Scan for the cell matching the given text and deliver its (x, y) coordinate at center. 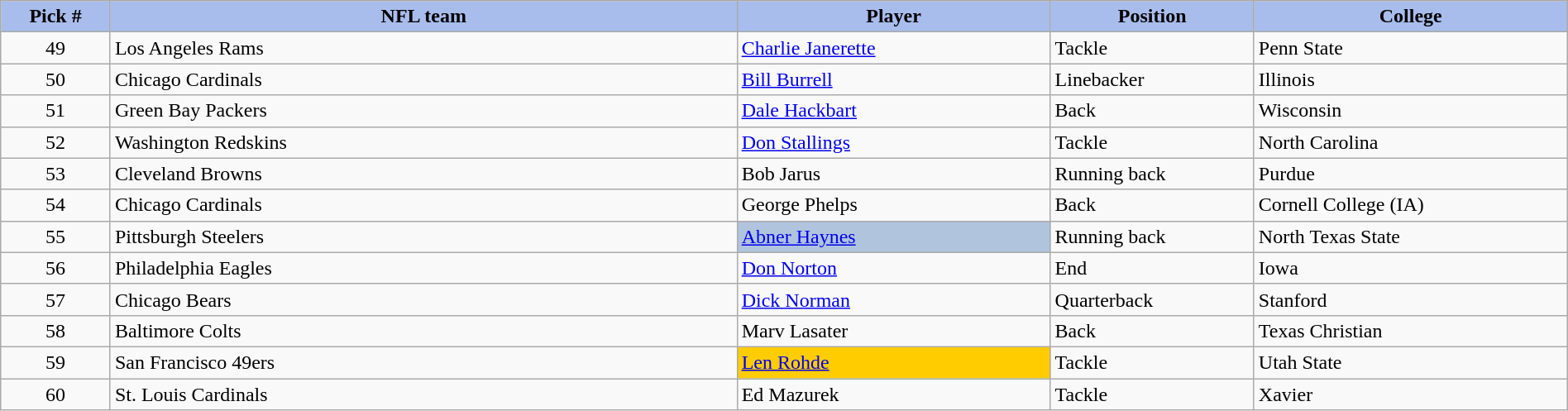
56 (56, 268)
Iowa (1411, 268)
Cornell College (IA) (1411, 205)
Bill Burrell (893, 79)
49 (56, 48)
Len Rohde (893, 362)
54 (56, 205)
George Phelps (893, 205)
Texas Christian (1411, 331)
Stanford (1411, 299)
55 (56, 237)
Pittsburgh Steelers (423, 237)
College (1411, 17)
Wisconsin (1411, 111)
Don Stallings (893, 142)
Charlie Janerette (893, 48)
60 (56, 394)
Marv Lasater (893, 331)
Bob Jarus (893, 174)
Utah State (1411, 362)
Abner Haynes (893, 237)
Purdue (1411, 174)
North Carolina (1411, 142)
Pick # (56, 17)
Illinois (1411, 79)
Dale Hackbart (893, 111)
St. Louis Cardinals (423, 394)
San Francisco 49ers (423, 362)
59 (56, 362)
North Texas State (1411, 237)
Washington Redskins (423, 142)
Los Angeles Rams (423, 48)
50 (56, 79)
52 (56, 142)
Linebacker (1152, 79)
Ed Mazurek (893, 394)
Player (893, 17)
Green Bay Packers (423, 111)
NFL team (423, 17)
53 (56, 174)
End (1152, 268)
51 (56, 111)
Chicago Bears (423, 299)
Cleveland Browns (423, 174)
Penn State (1411, 48)
57 (56, 299)
Don Norton (893, 268)
Xavier (1411, 394)
Baltimore Colts (423, 331)
Dick Norman (893, 299)
Philadelphia Eagles (423, 268)
58 (56, 331)
Position (1152, 17)
Quarterback (1152, 299)
